Provide the [X, Y] coordinate of the cell's center where the given text is located.  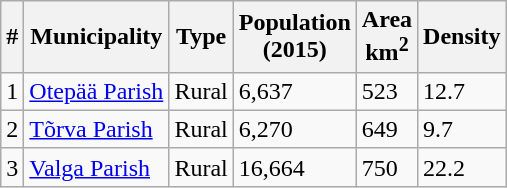
Areakm2 [386, 37]
1 [12, 91]
9.7 [462, 129]
750 [386, 167]
Tõrva Parish [96, 129]
3 [12, 167]
Population(2015) [294, 37]
Otepää Parish [96, 91]
523 [386, 91]
Type [201, 37]
649 [386, 129]
12.7 [462, 91]
22.2 [462, 167]
Density [462, 37]
6,270 [294, 129]
# [12, 37]
Municipality [96, 37]
Valga Parish [96, 167]
16,664 [294, 167]
2 [12, 129]
6,637 [294, 91]
